Capture the cell that displays the provided text and extract its [x, y] central coordinate. 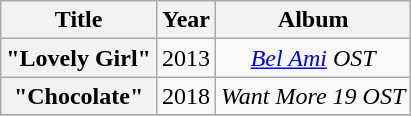
Want More 19 OST [314, 96]
Year [186, 20]
Bel Ami OST [314, 58]
"Chocolate" [79, 96]
"Lovely Girl" [79, 58]
Album [314, 20]
Title [79, 20]
2013 [186, 58]
2018 [186, 96]
